Capture the cell that displays the provided text and extract its (X, Y) central coordinate. 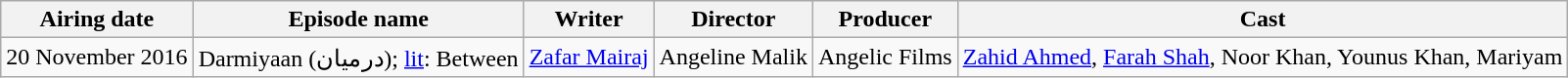
Writer (589, 19)
Cast (1263, 19)
Producer (885, 19)
Angeline Malik (733, 58)
Zahid Ahmed, Farah Shah, Noor Khan, Younus Khan, Mariyam (1263, 58)
Airing date (97, 19)
Angelic Films (885, 58)
Episode name (358, 19)
Darmiyaan (درمیان); lit: Between (358, 58)
Zafar Mairaj (589, 58)
20 November 2016 (97, 58)
Director (733, 19)
